Detect which cell encompasses the target text, then output its (x, y) center coordinate. 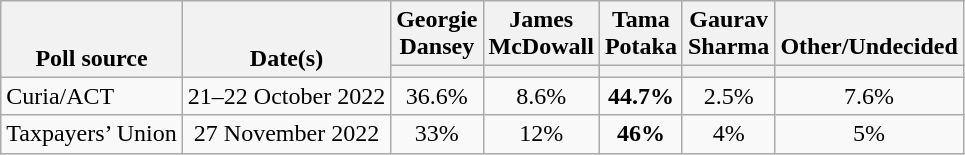
21–22 October 2022 (286, 96)
Date(s) (286, 39)
GauravSharma (728, 34)
46% (640, 134)
Curia/ACT (92, 96)
7.6% (869, 96)
Other/Undecided (869, 34)
Taxpayers’ Union (92, 134)
TamaPotaka (640, 34)
GeorgieDansey (437, 34)
2.5% (728, 96)
33% (437, 134)
12% (541, 134)
36.6% (437, 96)
44.7% (640, 96)
4% (728, 134)
27 November 2022 (286, 134)
8.6% (541, 96)
JamesMcDowall (541, 34)
Poll source (92, 39)
5% (869, 134)
